Detect which cell encompasses the target text, then output its [x, y] center coordinate. 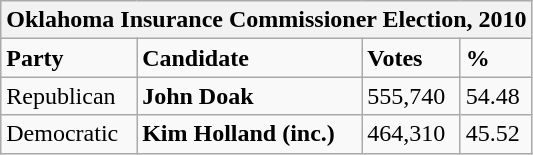
45.52 [496, 134]
Kim Holland (inc.) [250, 134]
464,310 [411, 134]
Republican [69, 96]
555,740 [411, 96]
Candidate [250, 58]
Party [69, 58]
Votes [411, 58]
Democratic [69, 134]
Oklahoma Insurance Commissioner Election, 2010 [266, 20]
% [496, 58]
54.48 [496, 96]
John Doak [250, 96]
